Provide the (x, y) coordinate of the cell's center where the given text is located.  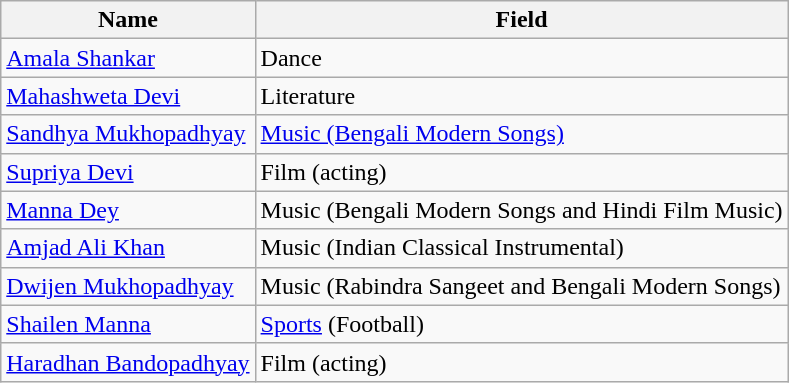
Manna Dey (128, 210)
Supriya Devi (128, 172)
Mahashweta Devi (128, 96)
Music (Rabindra Sangeet and Bengali Modern Songs) (522, 286)
Dwijen Mukhopadhyay (128, 286)
Music (Bengali Modern Songs) (522, 134)
Music (Indian Classical Instrumental) (522, 248)
Name (128, 20)
Sandhya Mukhopadhyay (128, 134)
Dance (522, 58)
Field (522, 20)
Sports (Football) (522, 324)
Shailen Manna (128, 324)
Amjad Ali Khan (128, 248)
Music (Bengali Modern Songs and Hindi Film Music) (522, 210)
Amala Shankar (128, 58)
Haradhan Bandopadhyay (128, 362)
Literature (522, 96)
